Find where the given text appears and provide that cell's center as (X, Y) coordinate. 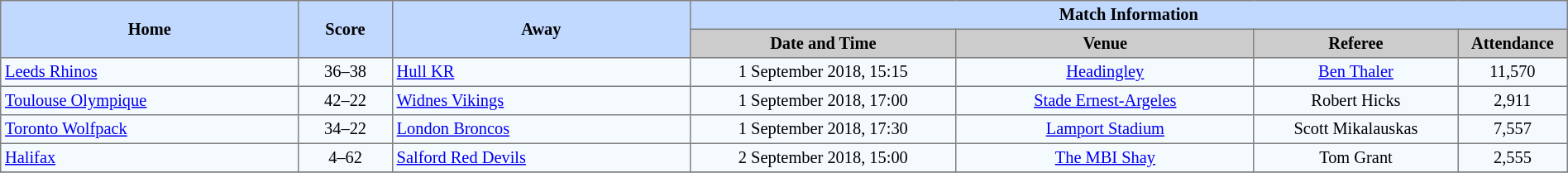
Halifax (150, 157)
Leeds Rhinos (150, 72)
1 September 2018, 15:15 (823, 72)
The MBI Shay (1105, 157)
Robert Hicks (1355, 100)
Date and Time (823, 43)
34–22 (346, 129)
Tom Grant (1355, 157)
Ben Thaler (1355, 72)
Scott Mikalauskas (1355, 129)
11,570 (1513, 72)
4–62 (346, 157)
36–38 (346, 72)
Headingley (1105, 72)
42–22 (346, 100)
1 September 2018, 17:00 (823, 100)
London Broncos (541, 129)
Hull KR (541, 72)
Venue (1105, 43)
Lamport Stadium (1105, 129)
2,911 (1513, 100)
Match Information (1128, 15)
2,555 (1513, 157)
Toulouse Olympique (150, 100)
Home (150, 30)
Referee (1355, 43)
Stade Ernest-Argeles (1105, 100)
Widnes Vikings (541, 100)
1 September 2018, 17:30 (823, 129)
2 September 2018, 15:00 (823, 157)
Attendance (1513, 43)
Score (346, 30)
7,557 (1513, 129)
Salford Red Devils (541, 157)
Toronto Wolfpack (150, 129)
Away (541, 30)
